Scan for the cell matching the given text and deliver its (X, Y) coordinate at center. 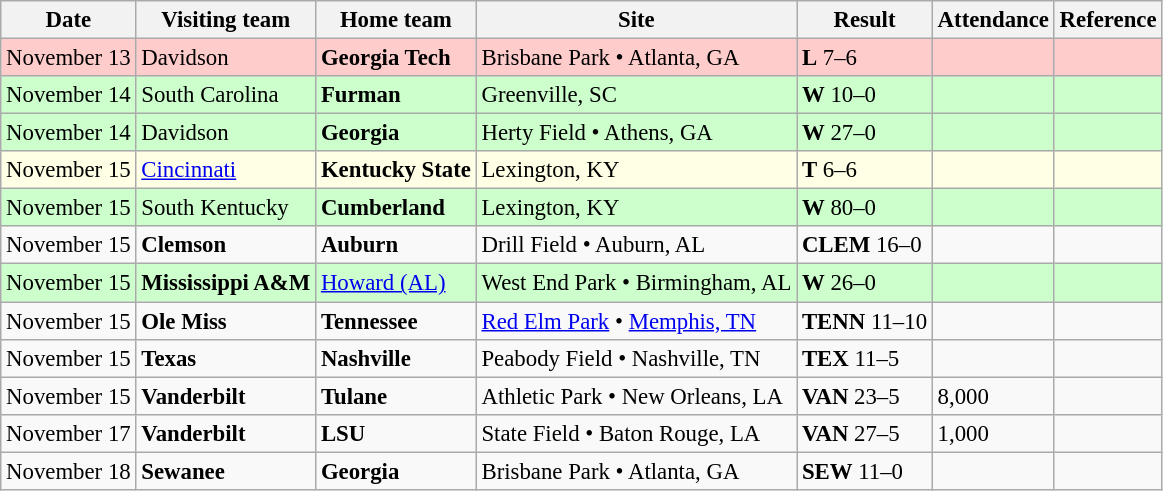
Cumberland (396, 208)
Home team (396, 20)
Herty Field • Athens, GA (636, 133)
South Kentucky (226, 208)
Texas (226, 358)
Reference (1108, 20)
Georgia Tech (396, 58)
Howard (AL) (396, 283)
West End Park • Birmingham, AL (636, 283)
1,000 (993, 433)
Tennessee (396, 321)
Peabody Field • Nashville, TN (636, 358)
November 17 (68, 433)
Result (865, 20)
TEX 11–5 (865, 358)
Kentucky State (396, 170)
W 27–0 (865, 133)
Date (68, 20)
L 7–6 (865, 58)
Attendance (993, 20)
November 13 (68, 58)
Furman (396, 95)
8,000 (993, 396)
Mississippi A&M (226, 283)
State Field • Baton Rouge, LA (636, 433)
Visiting team (226, 20)
VAN 27–5 (865, 433)
TENN 11–10 (865, 321)
CLEM 16–0 (865, 245)
VAN 23–5 (865, 396)
Cincinnati (226, 170)
T 6–6 (865, 170)
LSU (396, 433)
SEW 11–0 (865, 471)
Ole Miss (226, 321)
Nashville (396, 358)
Drill Field • Auburn, AL (636, 245)
Greenville, SC (636, 95)
November 18 (68, 471)
Tulane (396, 396)
Red Elm Park • Memphis, TN (636, 321)
W 26–0 (865, 283)
Athletic Park • New Orleans, LA (636, 396)
W 10–0 (865, 95)
Clemson (226, 245)
Auburn (396, 245)
Site (636, 20)
South Carolina (226, 95)
W 80–0 (865, 208)
Sewanee (226, 471)
